Detect which cell encompasses the target text, then output its (x, y) center coordinate. 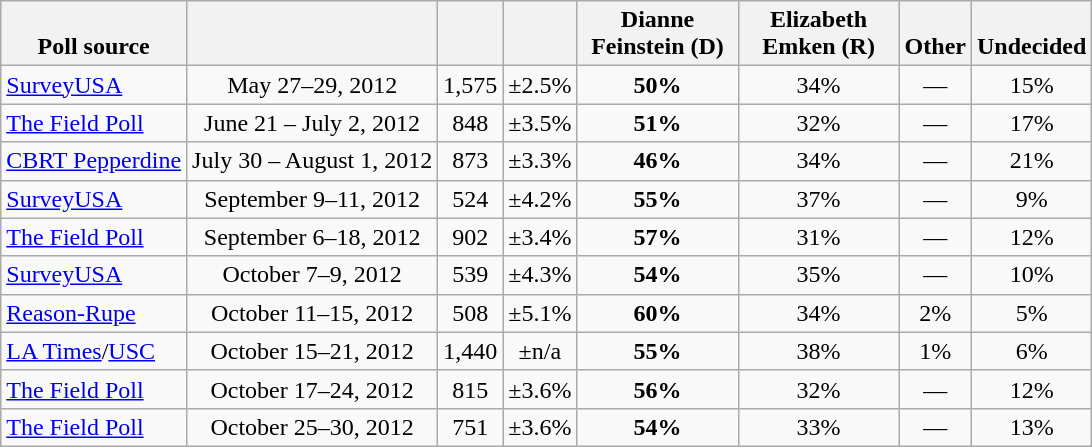
CBRT Pepperdine (94, 161)
815 (470, 389)
15% (1031, 85)
±5.1% (540, 313)
Other (935, 34)
508 (470, 313)
873 (470, 161)
13% (1031, 427)
October 25–30, 2012 (312, 427)
September 9–11, 2012 (312, 199)
±4.3% (540, 275)
Undecided (1031, 34)
±3.3% (540, 161)
10% (1031, 275)
Poll source (94, 34)
60% (658, 313)
July 30 – August 1, 2012 (312, 161)
June 21 – July 2, 2012 (312, 123)
51% (658, 123)
21% (1031, 161)
524 (470, 199)
56% (658, 389)
539 (470, 275)
751 (470, 427)
1% (935, 351)
33% (818, 427)
LA Times/USC (94, 351)
31% (818, 237)
ElizabethEmken (R) (818, 34)
±2.5% (540, 85)
±n/a (540, 351)
DianneFeinstein (D) (658, 34)
35% (818, 275)
17% (1031, 123)
1,440 (470, 351)
46% (658, 161)
±3.4% (540, 237)
6% (1031, 351)
±3.5% (540, 123)
2% (935, 313)
May 27–29, 2012 (312, 85)
38% (818, 351)
October 11–15, 2012 (312, 313)
1,575 (470, 85)
9% (1031, 199)
902 (470, 237)
October 7–9, 2012 (312, 275)
5% (1031, 313)
37% (818, 199)
50% (658, 85)
±4.2% (540, 199)
848 (470, 123)
57% (658, 237)
September 6–18, 2012 (312, 237)
October 17–24, 2012 (312, 389)
Reason-Rupe (94, 313)
October 15–21, 2012 (312, 351)
